Search for the cell housing the specified text and yield its (x, y) center coordinate. 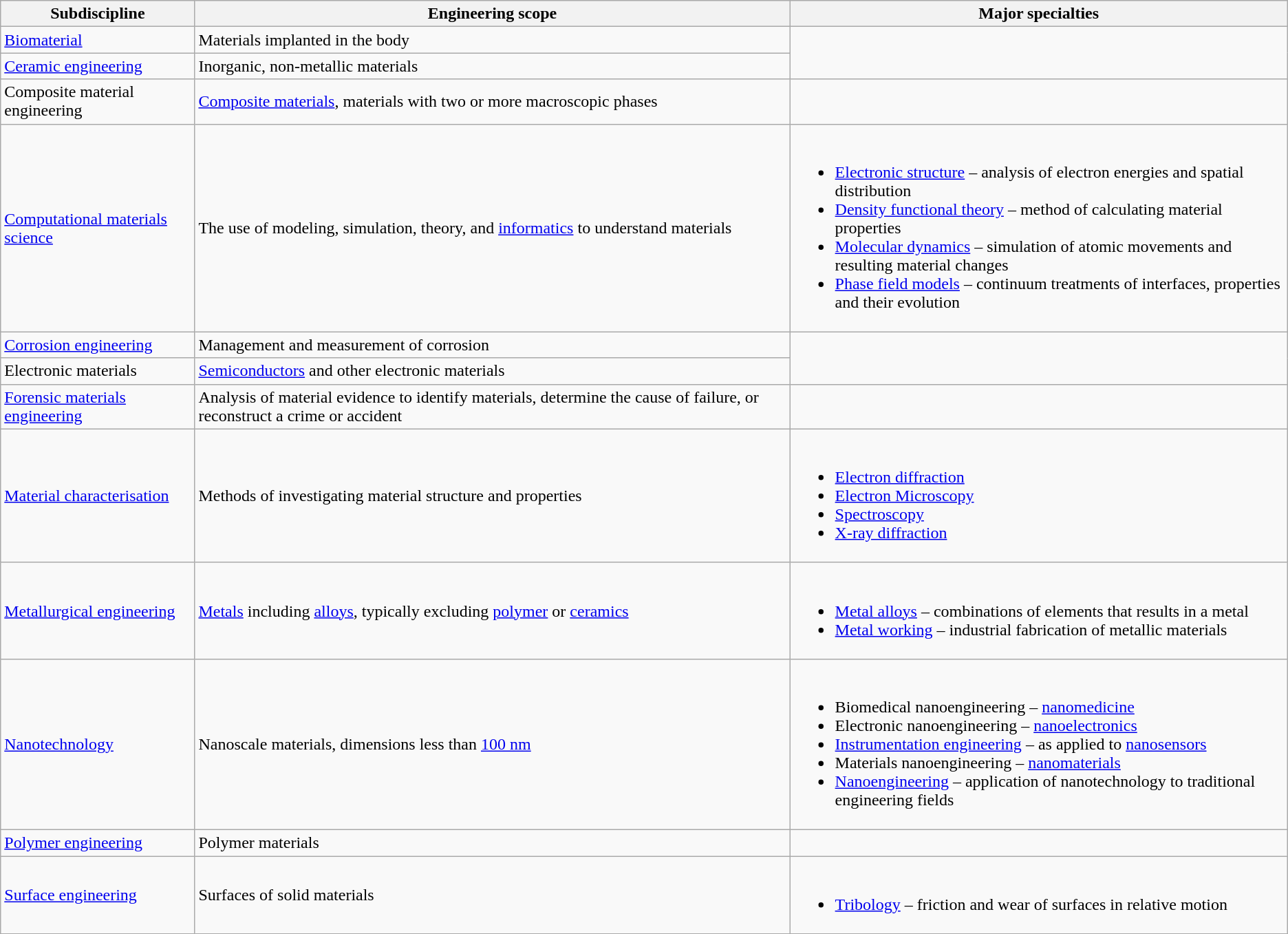
Material characterisation (98, 496)
Tribology – friction and wear of surfaces in relative motion (1039, 895)
Corrosion engineering (98, 345)
Nanotechnology (98, 744)
Forensic materials engineering (98, 406)
Materials implanted in the body (493, 40)
Analysis of material evidence to identify materials, determine the cause of failure, or reconstruct a crime or accident (493, 406)
Metal alloys – combinations of elements that results in a metalMetal working – industrial fabrication of metallic materials (1039, 611)
Electronic materials (98, 371)
Composite materials, materials with two or more macroscopic phases (493, 102)
Composite material engineering (98, 102)
Electron diffractionElectron MicroscopySpectroscopyX-ray diffraction (1039, 496)
Computational materials science (98, 228)
Polymer materials (493, 842)
Semiconductors and other electronic materials (493, 371)
Polymer engineering (98, 842)
Engineering scope (493, 14)
The use of modeling, simulation, theory, and informatics to understand materials (493, 228)
Surfaces of solid materials (493, 895)
Nanoscale materials, dimensions less than 100 nm (493, 744)
Major specialties (1039, 14)
Metals including alloys, typically excluding polymer or ceramics (493, 611)
Metallurgical engineering (98, 611)
Biomaterial (98, 40)
Ceramic engineering (98, 66)
Methods of investigating material structure and properties (493, 496)
Management and measurement of corrosion (493, 345)
Inorganic, non-metallic materials (493, 66)
Subdiscipline (98, 14)
Surface engineering (98, 895)
